Return [X, Y] of the center of cell containing provided text 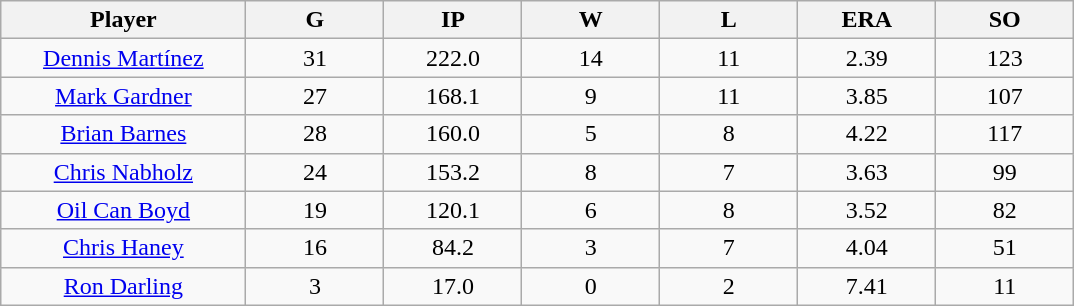
120.1 [453, 210]
31 [315, 58]
ERA [867, 20]
222.0 [453, 58]
2 [729, 286]
84.2 [453, 248]
160.0 [453, 134]
Mark Gardner [124, 96]
3.85 [867, 96]
L [729, 20]
Player [124, 20]
Dennis Martínez [124, 58]
4.22 [867, 134]
16 [315, 248]
5 [591, 134]
51 [1005, 248]
Ron Darling [124, 286]
Brian Barnes [124, 134]
2.39 [867, 58]
0 [591, 286]
Oil Can Boyd [124, 210]
Chris Haney [124, 248]
9 [591, 96]
Chris Nabholz [124, 172]
7.41 [867, 286]
6 [591, 210]
99 [1005, 172]
24 [315, 172]
17.0 [453, 286]
117 [1005, 134]
19 [315, 210]
SO [1005, 20]
107 [1005, 96]
14 [591, 58]
4.04 [867, 248]
G [315, 20]
IP [453, 20]
W [591, 20]
82 [1005, 210]
3.63 [867, 172]
27 [315, 96]
153.2 [453, 172]
3.52 [867, 210]
168.1 [453, 96]
28 [315, 134]
123 [1005, 58]
